Find where the given text appears and provide that cell's center as (X, Y) coordinate. 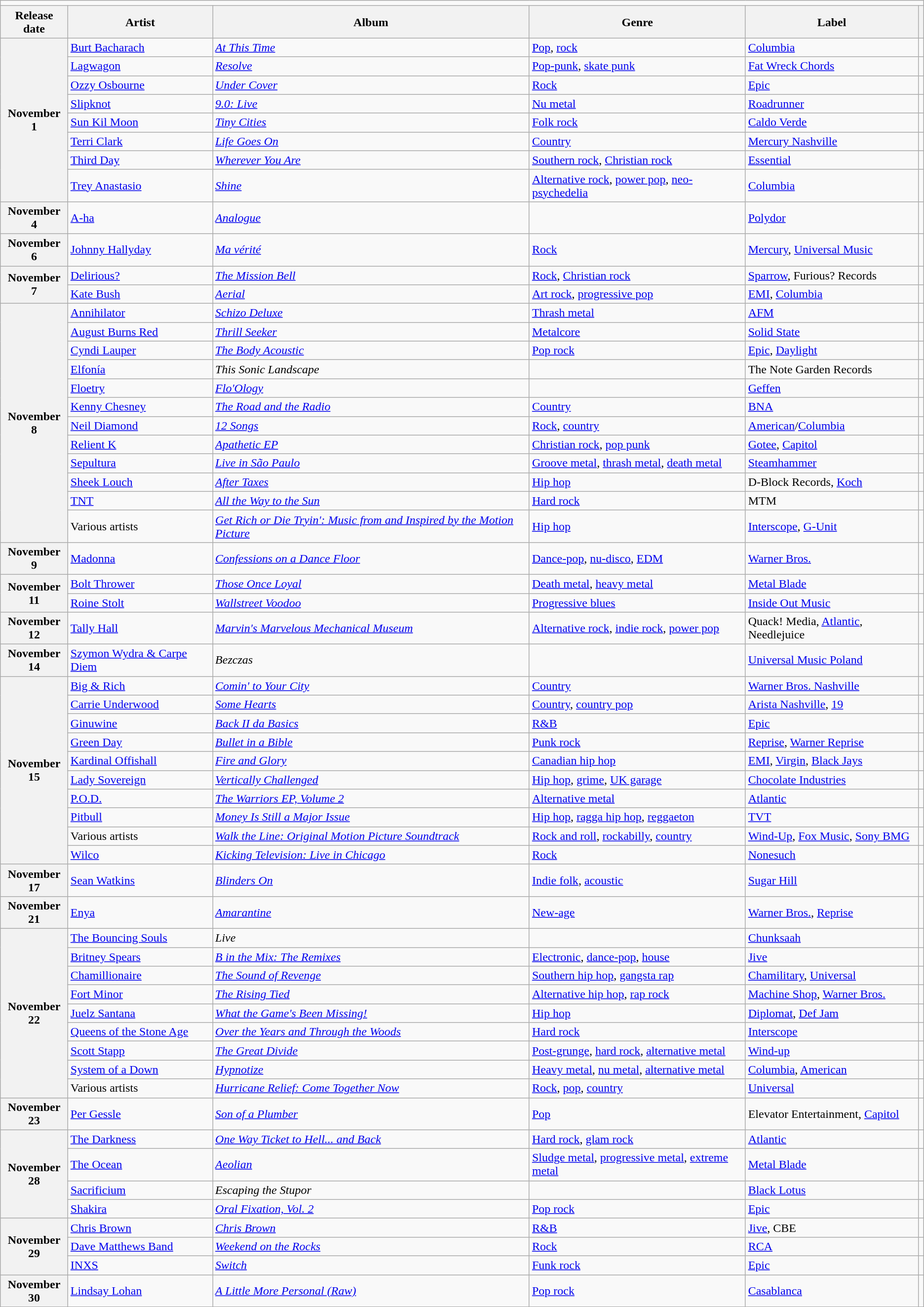
Relient K (140, 444)
Electronic, dance-pop, house (637, 956)
Carrie Underwood (140, 705)
Marvin's Marvelous Mechanical Museum (371, 628)
Ma vérité (371, 250)
Epic, Daylight (832, 351)
Trey Anastasio (140, 186)
November1 (35, 120)
Life Goes On (371, 141)
November30 (35, 1291)
Hurricane Relief: Come Together Now (371, 1088)
Fort Minor (140, 994)
Polydor (832, 217)
The Ocean (140, 1164)
Fire and Glory (371, 761)
Green Day (140, 742)
Warner Bros. (832, 558)
Heavy metal, nu metal, alternative metal (637, 1069)
November28 (35, 1174)
Johnny Hallyday (140, 250)
Ginuwine (140, 723)
Nu metal (637, 104)
Rock, pop, country (637, 1088)
BNA (832, 407)
Over the Years and Through the Woods (371, 1032)
Under Cover (371, 85)
Art rock, progressive pop (637, 294)
Quack! Media, Atlantic, Needlejuice (832, 628)
Roadrunner (832, 104)
Columbia, American (832, 1069)
Sean Watkins (140, 880)
A-ha (140, 217)
Nonesuch (832, 855)
Wallstreet Voodoo (371, 603)
Lindsay Lohan (140, 1291)
Roine Stolt (140, 603)
Essential (832, 160)
Mercury, Universal Music (832, 250)
Sheek Louch (140, 482)
Kenny Chesney (140, 407)
Wind-Up, Fox Music, Sony BMG (832, 836)
Steamhammer (832, 463)
A Little More Personal (Raw) (371, 1291)
Vertically Challenged (371, 780)
Kicking Television: Live in Chicago (371, 855)
Sludge metal, progressive metal, extreme metal (637, 1164)
D-Block Records, Koch (832, 482)
Shakira (140, 1209)
Arista Nashville, 19 (832, 705)
AFM (832, 313)
November4 (35, 217)
Lagwagon (140, 66)
Ozzy Osbourne (140, 85)
November23 (35, 1114)
Dave Matthews Band (140, 1246)
Thrill Seeker (371, 332)
9.0: Live (371, 104)
Casablanca (832, 1291)
The Road and the Radio (371, 407)
Chamilitary, Universal (832, 976)
Bolt Thrower (140, 584)
Annihilator (140, 313)
Artist (140, 22)
Those Once Loyal (371, 584)
Hip hop, grime, UK garage (637, 780)
Kardinal Offishall (140, 761)
November21 (35, 912)
Interscope, G-Unit (832, 526)
August Burns Red (140, 332)
RCA (832, 1246)
Blinders On (371, 880)
Caldo Verde (832, 122)
Juelz Santana (140, 1013)
At This Time (371, 47)
Britney Spears (140, 956)
November8 (35, 423)
Money Is Still a Major Issue (371, 817)
Warner Bros., Reprise (832, 912)
Queens of the Stone Age (140, 1032)
Chocolate Industries (832, 780)
Bullet in a Bible (371, 742)
The Body Acoustic (371, 351)
Switch (371, 1265)
Scott Stapp (140, 1051)
After Taxes (371, 482)
New-age (637, 912)
Slipknot (140, 104)
Universal Music Poland (832, 661)
MTM (832, 501)
One Way Ticket to Hell... and Back (371, 1139)
The Sound of Revenge (371, 976)
Southern hip hop, gangsta rap (637, 976)
Pop-punk, skate punk (637, 66)
Solid State (832, 332)
The Darkness (140, 1139)
Indie folk, acoustic (637, 880)
November22 (35, 1013)
Rock, country (637, 426)
Fat Wreck Chords (832, 66)
Wherever You Are (371, 160)
Kate Bush (140, 294)
Alternative metal (637, 798)
Genre (637, 22)
Chunksaah (832, 938)
Label (832, 22)
Third Day (140, 160)
Pop, rock (637, 47)
Thrash metal (637, 313)
Post-grunge, hard rock, alternative metal (637, 1051)
What the Game's Been Missing! (371, 1013)
The Warriors EP, Volume 2 (371, 798)
Wind-up (832, 1051)
Big & Rich (140, 686)
Warner Bros. Nashville (832, 686)
Neil Diamond (140, 426)
Hard rock, glam rock (637, 1139)
Elfonía (140, 369)
Enya (140, 912)
Live in São Paulo (371, 463)
TNT (140, 501)
November9 (35, 558)
Escaping the Stupor (371, 1190)
Progressive blues (637, 603)
P.O.D. (140, 798)
Pitbull (140, 817)
Tally Hall (140, 628)
Funk rock (637, 1265)
The Rising Tied (371, 994)
American/Columbia (832, 426)
Release date (35, 22)
B in the Mix: The Remixes (371, 956)
Sugar Hill (832, 880)
Analogue (371, 217)
Jive, CBE (832, 1228)
Floetry (140, 388)
TVT (832, 817)
Dance-pop, nu-disco, EDM (637, 558)
Diplomat, Def Jam (832, 1013)
Folk rock (637, 122)
November14 (35, 661)
Reprise, Warner Reprise (832, 742)
Terri Clark (140, 141)
November15 (35, 770)
System of a Down (140, 1069)
Schizo Deluxe (371, 313)
All the Way to the Sun (371, 501)
Resolve (371, 66)
Weekend on the Rocks (371, 1246)
The Note Garden Records (832, 369)
Album (371, 22)
Christian rock, pop punk (637, 444)
Amarantine (371, 912)
Groove metal, thrash metal, death metal (637, 463)
Aerial (371, 294)
November11 (35, 593)
Southern rock, Christian rock (637, 160)
Live (371, 938)
Get Rich or Die Tryin': Music from and Inspired by the Motion Picture (371, 526)
Burt Bacharach (140, 47)
Flo'Ology (371, 388)
Metalcore (637, 332)
Universal (832, 1088)
Rock and roll, rockabilly, country (637, 836)
Sepultura (140, 463)
This Sonic Landscape (371, 369)
Rock, Christian rock (637, 275)
November12 (35, 628)
Interscope (832, 1032)
Sacrificium (140, 1190)
Chamillionaire (140, 976)
Delirious? (140, 275)
The Bouncing Souls (140, 938)
Pop (637, 1114)
Back II da Basics (371, 723)
Hip hop, ragga hip hop, reggaeton (637, 817)
Son of a Plumber (371, 1114)
Sparrow, Furious? Records (832, 275)
Punk rock (637, 742)
Elevator Entertainment, Capitol (832, 1114)
Death metal, heavy metal (637, 584)
Per Gessle (140, 1114)
Cyndi Lauper (140, 351)
Aeolian (371, 1164)
Lady Sovereign (140, 780)
November29 (35, 1246)
Tiny Cities (371, 122)
Sun Kil Moon (140, 122)
Oral Fixation, Vol. 2 (371, 1209)
November17 (35, 880)
Alternative hip hop, rap rock (637, 994)
The Mission Bell (371, 275)
Black Lotus (832, 1190)
Szymon Wydra & Carpe Diem (140, 661)
Apathetic EP (371, 444)
Inside Out Music (832, 603)
Gotee, Capitol (832, 444)
Machine Shop, Warner Bros. (832, 994)
INXS (140, 1265)
Jive (832, 956)
Madonna (140, 558)
Shine (371, 186)
Hypnotize (371, 1069)
Geffen (832, 388)
The Great Divide (371, 1051)
12 Songs (371, 426)
Confessions on a Dance Floor (371, 558)
Country, country pop (637, 705)
Comin' to Your City (371, 686)
Alternative rock, indie rock, power pop (637, 628)
Canadian hip hop (637, 761)
Bezczas (371, 661)
Wilco (140, 855)
Walk the Line: Original Motion Picture Soundtrack (371, 836)
Mercury Nashville (832, 141)
EMI, Columbia (832, 294)
Some Hearts (371, 705)
EMI, Virgin, Black Jays (832, 761)
Alternative rock, power pop, neo-psychedelia (637, 186)
November6 (35, 250)
November7 (35, 284)
